Capture the cell that displays the provided text and extract its [X, Y] central coordinate. 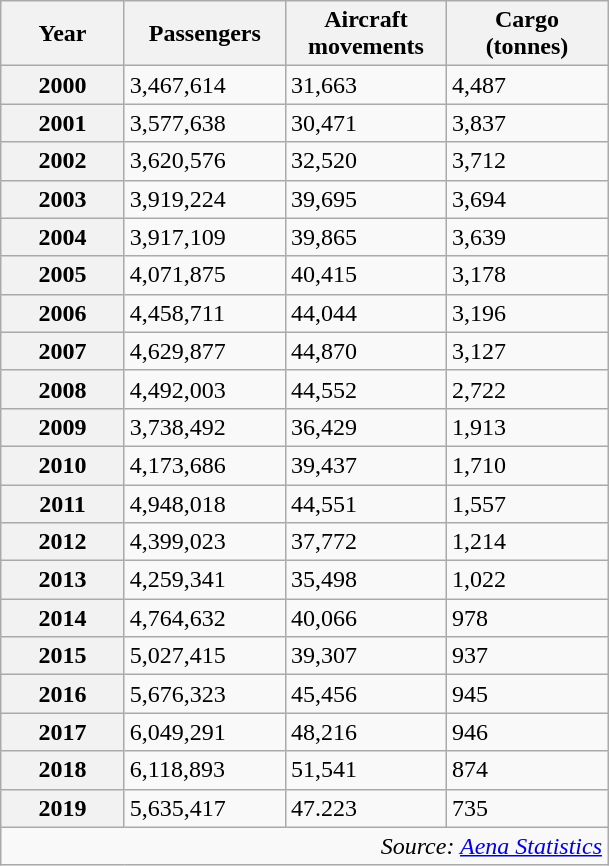
Passengers [204, 34]
48,216 [366, 732]
1,022 [526, 580]
Aircraft movements [366, 34]
2005 [63, 275]
47.223 [366, 808]
2007 [63, 351]
44,044 [366, 313]
4,259,341 [204, 580]
2015 [63, 656]
39,865 [366, 237]
6,118,893 [204, 770]
3,196 [526, 313]
3,467,614 [204, 85]
4,487 [526, 85]
6,049,291 [204, 732]
3,919,224 [204, 199]
946 [526, 732]
2003 [63, 199]
45,456 [366, 694]
3,639 [526, 237]
30,471 [366, 123]
32,520 [366, 161]
3,694 [526, 199]
3,738,492 [204, 427]
31,663 [366, 85]
4,399,023 [204, 542]
39,695 [366, 199]
2002 [63, 161]
44,870 [366, 351]
2017 [63, 732]
37,772 [366, 542]
2019 [63, 808]
3,712 [526, 161]
2012 [63, 542]
4,948,018 [204, 503]
Cargo(tonnes) [526, 34]
5,027,415 [204, 656]
3,577,638 [204, 123]
1,557 [526, 503]
4,458,711 [204, 313]
2014 [63, 618]
3,178 [526, 275]
2004 [63, 237]
937 [526, 656]
3,127 [526, 351]
44,551 [366, 503]
40,415 [366, 275]
35,498 [366, 580]
39,307 [366, 656]
5,676,323 [204, 694]
44,552 [366, 389]
4,173,686 [204, 465]
3,620,576 [204, 161]
2011 [63, 503]
4,071,875 [204, 275]
4,764,632 [204, 618]
978 [526, 618]
2018 [63, 770]
2006 [63, 313]
51,541 [366, 770]
2001 [63, 123]
40,066 [366, 618]
Year [63, 34]
2008 [63, 389]
Source: Aena Statistics [304, 846]
2010 [63, 465]
2016 [63, 694]
4,629,877 [204, 351]
945 [526, 694]
2013 [63, 580]
874 [526, 770]
39,437 [366, 465]
3,917,109 [204, 237]
4,492,003 [204, 389]
2,722 [526, 389]
2000 [63, 85]
1,913 [526, 427]
735 [526, 808]
3,837 [526, 123]
1,214 [526, 542]
2009 [63, 427]
1,710 [526, 465]
36,429 [366, 427]
5,635,417 [204, 808]
